Scan for the cell matching the given text and deliver its (x, y) coordinate at center. 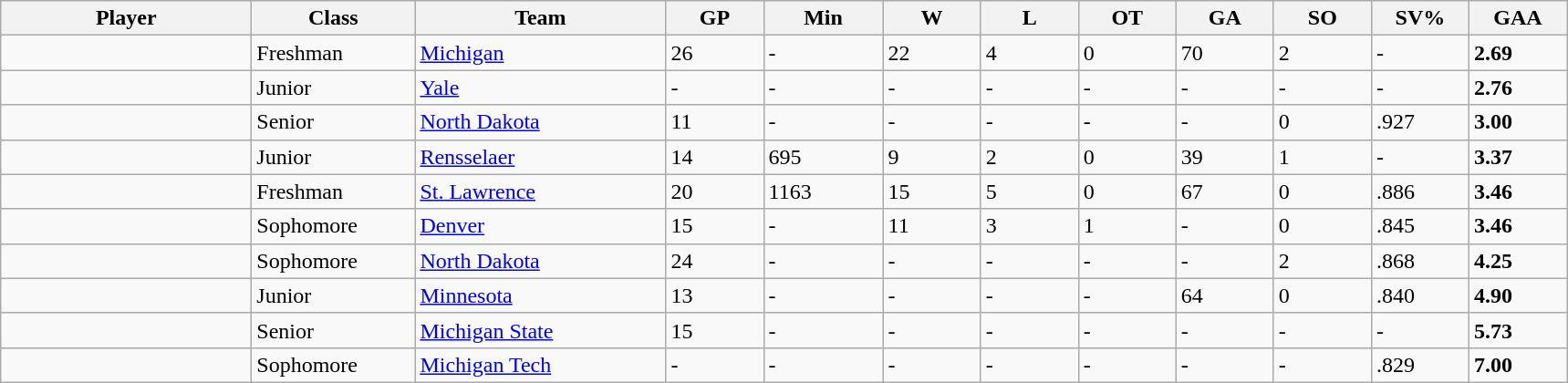
20 (715, 191)
Michigan State (540, 330)
W (932, 18)
Michigan (540, 53)
GA (1224, 18)
695 (823, 157)
St. Lawrence (540, 191)
Player (126, 18)
Rensselaer (540, 157)
64 (1224, 295)
4.90 (1518, 295)
.829 (1419, 365)
4.25 (1518, 261)
.840 (1419, 295)
4 (1029, 53)
GAA (1518, 18)
1163 (823, 191)
.927 (1419, 122)
67 (1224, 191)
SO (1323, 18)
3.37 (1518, 157)
Yale (540, 88)
70 (1224, 53)
9 (932, 157)
.845 (1419, 226)
5.73 (1518, 330)
3.00 (1518, 122)
5 (1029, 191)
Minnesota (540, 295)
L (1029, 18)
SV% (1419, 18)
.868 (1419, 261)
22 (932, 53)
2.69 (1518, 53)
Min (823, 18)
24 (715, 261)
3 (1029, 226)
14 (715, 157)
Class (334, 18)
39 (1224, 157)
GP (715, 18)
Team (540, 18)
OT (1127, 18)
26 (715, 53)
13 (715, 295)
Denver (540, 226)
.886 (1419, 191)
2.76 (1518, 88)
Michigan Tech (540, 365)
7.00 (1518, 365)
